Search for the cell housing the specified text and yield its [X, Y] center coordinate. 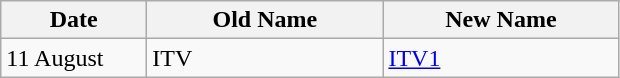
Date [74, 20]
ITV [265, 58]
ITV1 [501, 58]
New Name [501, 20]
11 August [74, 58]
Old Name [265, 20]
